For the text-containing cell, return its midpoint in [X, Y] coordinate format. 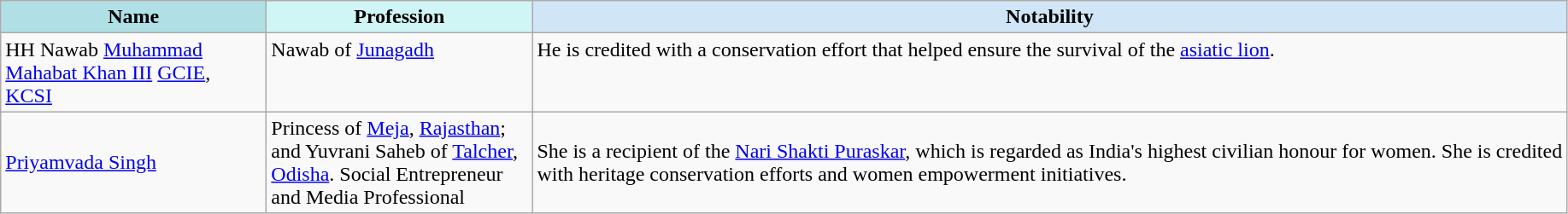
Notability [1049, 17]
HH Nawab Muhammad Mahabat Khan III GCIE, KCSI [133, 72]
Nawab of Junagadh [400, 72]
Profession [400, 17]
Priyamvada Singh [133, 162]
He is credited with a conservation effort that helped ensure the survival of the asiatic lion. [1049, 72]
Name [133, 17]
Princess of Meja, Rajasthan; and Yuvrani Saheb of Talcher, Odisha. Social Entrepreneur and Media Professional [400, 162]
